Return the (X, Y) coordinate for the center point of the cell that contains the specified text.  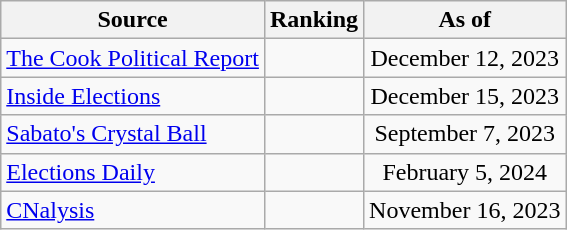
Elections Daily (133, 172)
February 5, 2024 (465, 172)
CNalysis (133, 210)
December 15, 2023 (465, 96)
December 12, 2023 (465, 58)
Ranking (314, 20)
Inside Elections (133, 96)
Sabato's Crystal Ball (133, 134)
September 7, 2023 (465, 134)
Source (133, 20)
November 16, 2023 (465, 210)
The Cook Political Report (133, 58)
As of (465, 20)
